Find where the given text appears and provide that cell's center as [x, y] coordinate. 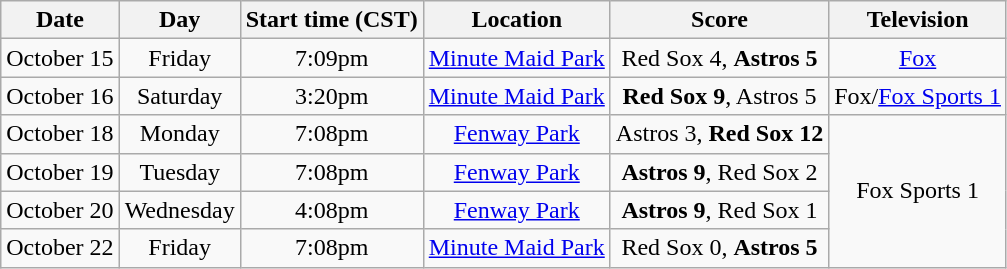
October 20 [60, 210]
Location [516, 20]
Television [918, 20]
October 19 [60, 172]
October 22 [60, 248]
Score [719, 20]
October 16 [60, 96]
Start time (CST) [332, 20]
Monday [180, 134]
4:08pm [332, 210]
Date [60, 20]
Fox Sports 1 [918, 191]
Day [180, 20]
Tuesday [180, 172]
Astros 9, Red Sox 1 [719, 210]
Red Sox 9, Astros 5 [719, 96]
October 18 [60, 134]
Red Sox 4, Astros 5 [719, 58]
Saturday [180, 96]
Astros 3, Red Sox 12 [719, 134]
3:20pm [332, 96]
Wednesday [180, 210]
Red Sox 0, Astros 5 [719, 248]
7:09pm [332, 58]
Fox/Fox Sports 1 [918, 96]
October 15 [60, 58]
Fox [918, 58]
Astros 9, Red Sox 2 [719, 172]
